Extract the [x, y] coordinate from the center of the cell holding the provided text.  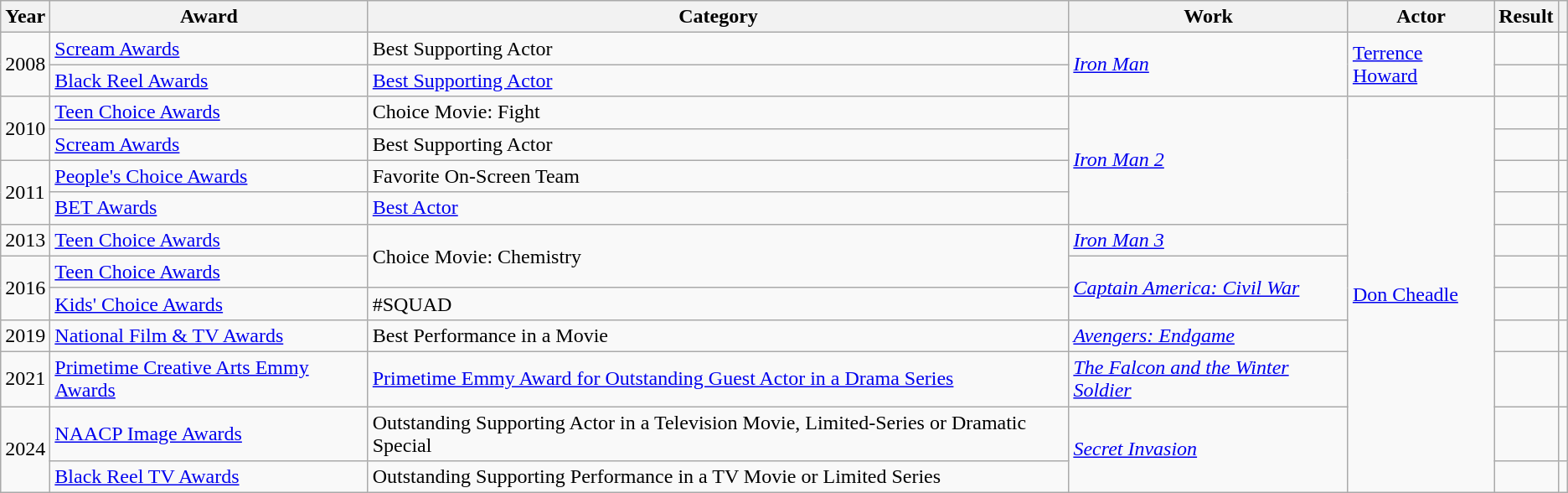
Outstanding Supporting Actor in a Television Movie, Limited-Series or Dramatic Special [719, 433]
Choice Movie: Chemistry [719, 256]
Black Reel Awards [209, 80]
Best Performance in a Movie [719, 335]
Primetime Creative Arts Emmy Awards [209, 379]
2024 [25, 449]
2011 [25, 192]
Avengers: Endgame [1209, 335]
Terrence Howard [1421, 65]
#SQUAD [719, 304]
2010 [25, 128]
NAACP Image Awards [209, 433]
Iron Man 2 [1209, 160]
Primetime Emmy Award for Outstanding Guest Actor in a Drama Series [719, 379]
Work [1209, 17]
Kids' Choice Awards [209, 304]
Category [719, 17]
2008 [25, 65]
Secret Invasion [1209, 449]
Result [1526, 17]
Choice Movie: Fight [719, 112]
2021 [25, 379]
Best Actor [719, 208]
Black Reel TV Awards [209, 477]
2016 [25, 288]
Iron Man [1209, 65]
2019 [25, 335]
People's Choice Awards [209, 176]
National Film & TV Awards [209, 335]
Iron Man 3 [1209, 240]
Outstanding Supporting Performance in a TV Movie or Limited Series [719, 477]
Favorite On-Screen Team [719, 176]
2013 [25, 240]
The Falcon and the Winter Soldier [1209, 379]
Captain America: Civil War [1209, 288]
Don Cheadle [1421, 295]
Year [25, 17]
Award [209, 17]
BET Awards [209, 208]
Actor [1421, 17]
